Search for the cell housing the specified text and yield its (X, Y) center coordinate. 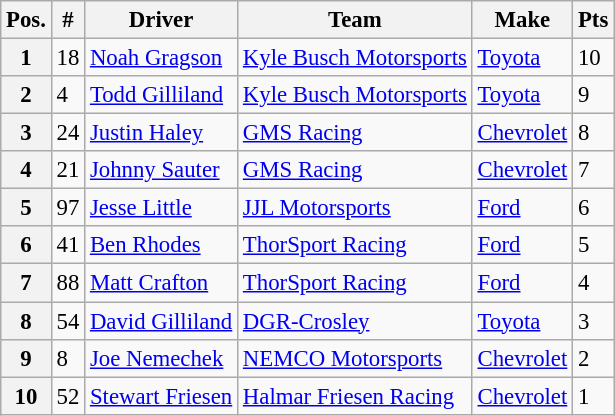
18 (68, 58)
Jesse Little (162, 208)
41 (68, 245)
24 (68, 133)
NEMCO Motorsports (356, 358)
Team (356, 20)
Pts (594, 20)
Joe Nemechek (162, 358)
52 (68, 396)
Matt Crafton (162, 283)
DGR-Crosley (356, 321)
Todd Gilliland (162, 95)
Stewart Friesen (162, 396)
David Gilliland (162, 321)
# (68, 20)
97 (68, 208)
JJL Motorsports (356, 208)
Pos. (26, 20)
Driver (162, 20)
21 (68, 170)
Justin Haley (162, 133)
Noah Gragson (162, 58)
Ben Rhodes (162, 245)
Halmar Friesen Racing (356, 396)
Johnny Sauter (162, 170)
88 (68, 283)
54 (68, 321)
Make (522, 20)
